Identify which cell holds the provided text, then report its [x, y] central coordinate. 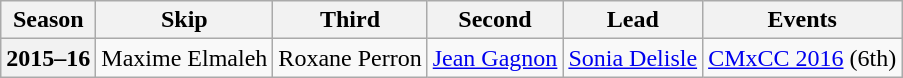
Season [48, 20]
Jean Gagnon [495, 58]
Maxime Elmaleh [184, 58]
Roxane Perron [350, 58]
CMxCC 2016 (6th) [802, 58]
Second [495, 20]
Third [350, 20]
2015–16 [48, 58]
Sonia Delisle [633, 58]
Skip [184, 20]
Events [802, 20]
Lead [633, 20]
